Detect which cell encompasses the target text, then output its (x, y) center coordinate. 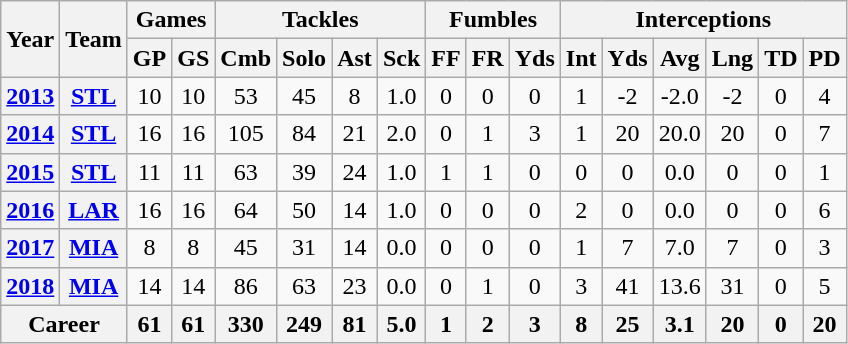
2015 (30, 172)
81 (355, 324)
4 (824, 96)
Avg (680, 58)
Tackles (320, 20)
39 (304, 172)
2013 (30, 96)
53 (246, 96)
23 (355, 286)
2014 (30, 134)
PD (824, 58)
2018 (30, 286)
84 (304, 134)
6 (824, 210)
Games (170, 20)
TD (781, 58)
Ast (355, 58)
Solo (304, 58)
330 (246, 324)
2.0 (401, 134)
25 (628, 324)
2017 (30, 248)
13.6 (680, 286)
Team (94, 39)
Lng (732, 58)
64 (246, 210)
Career (64, 324)
21 (355, 134)
GS (194, 58)
5.0 (401, 324)
Cmb (246, 58)
105 (246, 134)
Sck (401, 58)
Int (581, 58)
Interceptions (703, 20)
20.0 (680, 134)
GP (149, 58)
50 (304, 210)
41 (628, 286)
2016 (30, 210)
24 (355, 172)
FF (446, 58)
3.1 (680, 324)
7.0 (680, 248)
86 (246, 286)
249 (304, 324)
Fumbles (494, 20)
-2.0 (680, 96)
5 (824, 286)
FR (488, 58)
Year (30, 39)
LAR (94, 210)
